Output the (X, Y) coordinate of the center of the cell containing the given text.  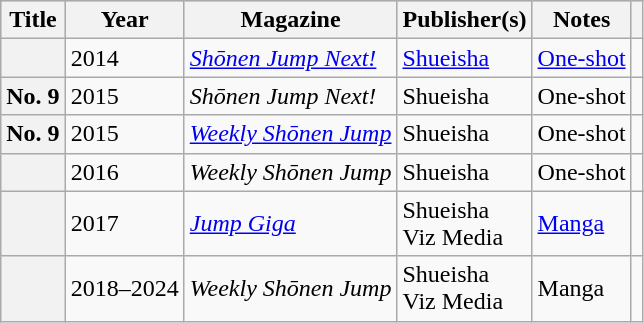
Jump Giga (290, 224)
2014 (124, 58)
Notes (582, 20)
Magazine (290, 20)
2018–2024 (124, 288)
Title (33, 20)
Publisher(s) (464, 20)
2017 (124, 224)
2016 (124, 172)
Year (124, 20)
